Search for the cell housing the specified text and yield its [X, Y] center coordinate. 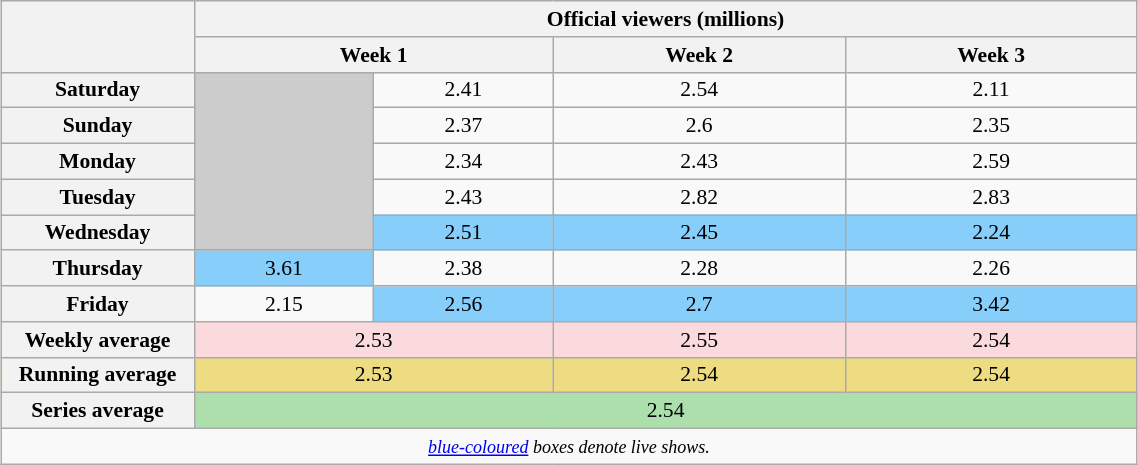
2.35 [991, 126]
3.61 [284, 269]
2.55 [699, 340]
2.11 [991, 90]
2.15 [284, 304]
Weekly average [98, 340]
2.41 [464, 90]
Thursday [98, 269]
2.38 [464, 269]
Week 1 [374, 55]
Sunday [98, 126]
Tuesday [98, 197]
2.56 [464, 304]
2.6 [699, 126]
Running average [98, 375]
Saturday [98, 90]
2.82 [699, 197]
2.45 [699, 233]
Week 2 [699, 55]
2.59 [991, 162]
Series average [98, 411]
2.83 [991, 197]
2.7 [699, 304]
Week 3 [991, 55]
2.24 [991, 233]
3.42 [991, 304]
Wednesday [98, 233]
2.34 [464, 162]
2.26 [991, 269]
2.37 [464, 126]
Official viewers (millions) [666, 19]
2.51 [464, 233]
Friday [98, 304]
2.28 [699, 269]
Monday [98, 162]
blue-coloured boxes denote live shows. [569, 447]
